For the text-containing cell, return its midpoint in (X, Y) coordinate format. 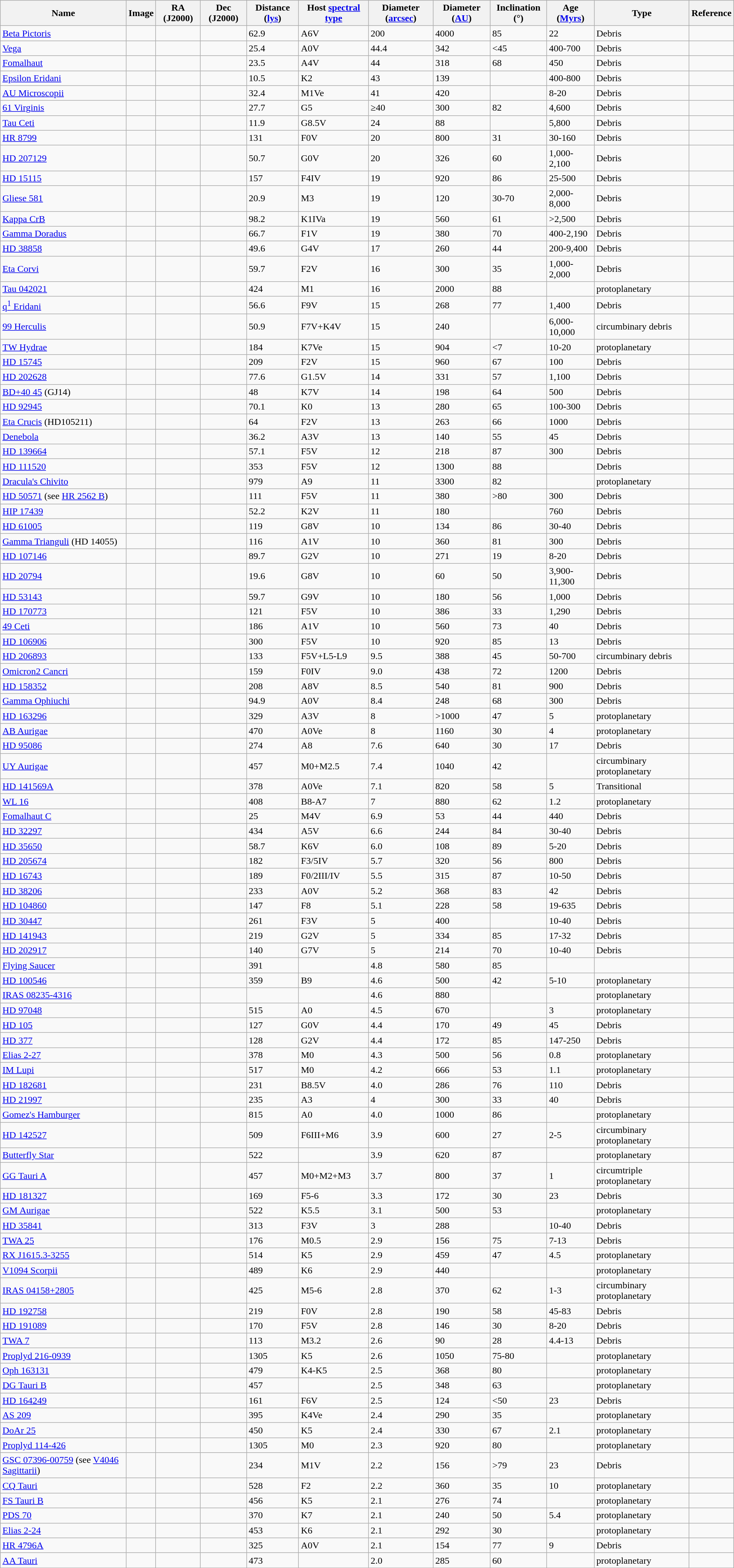
108 (462, 846)
9.5 (401, 656)
666 (462, 1070)
CQ Tauri (64, 1486)
WL 16 (64, 801)
43 (401, 78)
HD 141943 (64, 936)
Transitional (641, 786)
3300 (462, 481)
HD 170773 (64, 611)
348 (462, 1386)
HD 38858 (64, 249)
HD 202628 (64, 377)
HD 141569A (64, 786)
424 (273, 289)
Elias 2-24 (64, 1530)
GM Aurigae (64, 1211)
75 (518, 1240)
>2,500 (571, 219)
76 (518, 1085)
55 (518, 437)
HD 15745 (64, 362)
388 (462, 656)
200-9,400 (571, 249)
1050 (462, 1355)
127 (273, 1025)
F5V+L5-L9 (334, 656)
4.4-13 (571, 1340)
19-635 (571, 906)
F3/5IV (334, 861)
425 (273, 1291)
50-700 (571, 656)
186 (273, 626)
GG Tauri A (64, 1175)
HD 92945 (64, 407)
540 (462, 686)
58.7 (273, 846)
M3.2 (334, 1340)
286 (462, 1085)
57.1 (273, 452)
50.9 (273, 326)
6.6 (401, 831)
320 (462, 861)
515 (273, 1010)
K1IVa (334, 219)
147 (273, 906)
1,100 (571, 377)
IM Lupi (64, 1070)
6,000-10,000 (571, 326)
31 (518, 138)
900 (571, 686)
K2V (334, 511)
353 (273, 466)
157 (273, 178)
Diameter (arcsec) (401, 13)
7-13 (571, 1240)
90 (462, 1340)
F9V (334, 305)
G4V (334, 249)
HD 205674 (64, 861)
HD 106906 (64, 641)
Tau 042021 (64, 289)
820 (462, 786)
HD 191089 (64, 1326)
Flying Saucer (64, 965)
Fomalhaut (64, 63)
PDS 70 (64, 1515)
F7V+K4V (334, 326)
318 (462, 63)
420 (462, 93)
B9 (334, 980)
F6V (334, 1400)
11.9 (273, 123)
>80 (518, 496)
75-80 (518, 1355)
q1 Eridani (64, 305)
110 (571, 1085)
HD 16743 (64, 876)
1040 (462, 766)
400-800 (571, 78)
HD 20794 (64, 576)
1-3 (571, 1291)
98.2 (273, 219)
K7 (334, 1515)
HD 53143 (64, 596)
Dec (J2000) (223, 13)
100 (571, 362)
Omicron2 Cancri (64, 671)
48 (273, 392)
330 (462, 1430)
>1000 (462, 716)
218 (462, 452)
K0 (334, 407)
A6V (334, 33)
209 (273, 362)
41 (401, 93)
4000 (462, 33)
M5-6 (334, 1291)
960 (462, 362)
HIP 17439 (64, 511)
131 (273, 138)
TW Hydrae (64, 347)
315 (462, 876)
HD 35650 (64, 846)
A3 (334, 1100)
128 (273, 1040)
133 (273, 656)
Gomez's Hamburger (64, 1115)
169 (273, 1196)
815 (273, 1115)
Distance (lys) (273, 13)
473 (273, 1560)
M4V (334, 816)
89 (518, 846)
B8-A7 (334, 801)
HD 30447 (64, 921)
72 (518, 671)
UY Aurigae (64, 766)
359 (273, 980)
A8 (334, 746)
161 (273, 1400)
391 (273, 965)
124 (462, 1400)
Age (Myrs) (571, 13)
F2 (334, 1486)
25-500 (571, 178)
22 (571, 33)
HD 15115 (64, 178)
5.5 (401, 876)
44.4 (401, 48)
116 (273, 541)
400 (462, 921)
HD 107146 (64, 556)
HR 4796A (64, 1545)
198 (462, 392)
2,000-8,000 (571, 199)
30-160 (571, 138)
37 (518, 1175)
261 (273, 921)
285 (462, 1560)
10-20 (571, 347)
77.6 (273, 377)
10-50 (571, 876)
Name (64, 13)
>79 (518, 1466)
56.6 (273, 305)
Gamma Doradus (64, 234)
134 (462, 526)
459 (462, 1255)
386 (462, 611)
1,000-2,100 (571, 158)
276 (462, 1501)
20.9 (273, 199)
7.6 (401, 746)
73 (518, 626)
329 (273, 716)
GSC 07396-00759 (see V4046 Sagittarii) (64, 1466)
74 (518, 1501)
61 Virginis (64, 108)
334 (462, 936)
280 (462, 407)
600 (462, 1135)
HD 104860 (64, 906)
271 (462, 556)
453 (273, 1530)
23.5 (273, 63)
19.6 (273, 576)
2000 (462, 289)
RX J1615.3-3255 (64, 1255)
32.4 (273, 93)
9 (571, 1545)
89.7 (273, 556)
HD 164249 (64, 1400)
Vega (64, 48)
F6III+M6 (334, 1135)
4.3 (401, 1055)
<45 (518, 48)
154 (462, 1545)
36.2 (273, 437)
113 (273, 1340)
A5V (334, 831)
408 (273, 801)
456 (273, 1501)
Proplyd 216-0939 (64, 1355)
HD 95086 (64, 746)
HD 181327 (64, 1196)
HD 61005 (64, 526)
509 (273, 1135)
49 (518, 1025)
3.1 (401, 1211)
RA (J2000) (178, 13)
IRAS 08235-4316 (64, 995)
AS 209 (64, 1415)
2.3 (401, 1445)
K5.5 (334, 1211)
3.3 (401, 1196)
248 (462, 701)
1.1 (571, 1070)
M0.5 (334, 1240)
K7V (334, 392)
2-5 (571, 1135)
83 (518, 891)
235 (273, 1100)
146 (462, 1326)
94.9 (273, 701)
979 (273, 481)
400-2,190 (571, 234)
F4IV (334, 178)
190 (462, 1311)
Elias 2-27 (64, 1055)
G7V (334, 951)
<50 (518, 1400)
Fomalhaut C (64, 816)
F0IV (334, 671)
580 (462, 965)
HD 139664 (64, 452)
K7Ve (334, 347)
Proplyd 114-426 (64, 1445)
8.5 (401, 686)
5.7 (401, 861)
214 (462, 951)
66.7 (273, 234)
A4V (334, 63)
HD 97048 (64, 1010)
A9 (334, 481)
120 (462, 199)
HD 50571 (see HR 2562 B) (64, 496)
HD 105 (64, 1025)
Host spectral type (334, 13)
5.2 (401, 891)
K4-K5 (334, 1370)
Butterfly Star (64, 1155)
HD 207129 (64, 158)
479 (273, 1370)
5-20 (571, 846)
Image (141, 13)
1,290 (571, 611)
G5 (334, 108)
TWA 25 (64, 1240)
244 (462, 831)
Beta Pictoris (64, 33)
50.7 (273, 158)
AU Microscopii (64, 93)
147-250 (571, 1040)
331 (462, 377)
G1.5V (334, 377)
K2 (334, 78)
DG Tauri B (64, 1386)
517 (273, 1070)
288 (462, 1226)
F1V (334, 234)
514 (273, 1255)
M1V (334, 1466)
7.1 (401, 786)
234 (273, 1466)
Diameter (AU) (462, 13)
Eta Crucis (HD105211) (64, 422)
292 (462, 1530)
HD 158352 (64, 686)
7.4 (401, 766)
438 (462, 671)
Tau Ceti (64, 123)
HD 142527 (64, 1135)
B8.5V (334, 1085)
5,800 (571, 123)
1160 (462, 731)
BD+40 45 (GJ14) (64, 392)
176 (273, 1240)
63 (518, 1386)
Dracula's Chivito (64, 481)
274 (273, 746)
119 (273, 526)
1,000-2,000 (571, 269)
IRAS 04158+2805 (64, 1291)
HD 192758 (64, 1311)
F5-6 (334, 1196)
84 (518, 831)
395 (273, 1415)
231 (273, 1085)
Gamma Trianguli (HD 14055) (64, 541)
57 (518, 377)
HD 111520 (64, 466)
10.5 (273, 78)
66 (518, 422)
65 (518, 407)
5-10 (571, 980)
28 (518, 1340)
V1094 Scorpii (64, 1270)
Type (641, 13)
Epsilon Eridani (64, 78)
6.0 (401, 846)
3.7 (401, 1175)
8.4 (401, 701)
208 (273, 686)
AB Aurigae (64, 731)
49 Ceti (64, 626)
HD 182681 (64, 1085)
189 (273, 876)
70.1 (273, 407)
1300 (462, 466)
25.4 (273, 48)
325 (273, 1545)
F8 (334, 906)
4.2 (401, 1070)
268 (462, 305)
M3 (334, 199)
F0/2III/IV (334, 876)
M1 (334, 289)
61 (518, 219)
434 (273, 831)
HD 32297 (64, 831)
HD 38206 (64, 891)
HD 100546 (64, 980)
30-70 (518, 199)
HD 163296 (64, 716)
184 (273, 347)
M1Ve (334, 93)
27 (518, 1135)
5.1 (401, 906)
233 (273, 891)
4.8 (401, 965)
Gamma Ophiuchi (64, 701)
100-300 (571, 407)
G8.5V (334, 123)
9.0 (401, 671)
121 (273, 611)
K4Ve (334, 1415)
400-700 (571, 48)
HD 202917 (64, 951)
HD 35841 (64, 1226)
1 (571, 1175)
A8V (334, 686)
489 (273, 1270)
circumtriple protoplanetary (641, 1175)
7 (401, 801)
342 (462, 48)
DoAr 25 (64, 1430)
159 (273, 671)
49.6 (273, 249)
Reference (711, 13)
260 (462, 249)
1.2 (571, 801)
HD 206893 (64, 656)
620 (462, 1155)
182 (273, 861)
1200 (571, 671)
326 (462, 158)
Gliese 581 (64, 199)
470 (273, 731)
2.0 (401, 1560)
290 (462, 1415)
Oph 163131 (64, 1370)
111 (273, 496)
5.4 (571, 1515)
M0+M2.5 (334, 766)
45-83 (571, 1311)
<7 (518, 347)
6.9 (401, 816)
670 (462, 1010)
99 Herculis (64, 326)
27.7 (273, 108)
760 (571, 511)
1,000 (571, 596)
52.2 (273, 511)
HD 377 (64, 1040)
Kappa CrB (64, 219)
228 (462, 906)
4,600 (571, 108)
Denebola (64, 437)
3,900-11,300 (571, 576)
200 (401, 33)
K6V (334, 846)
24 (401, 123)
640 (462, 746)
Inclination (°) (518, 13)
528 (273, 1486)
904 (462, 347)
Eta Corvi (64, 269)
HR 8799 (64, 138)
313 (273, 1226)
TWA 7 (64, 1340)
25 (273, 816)
M0+M2+M3 (334, 1175)
62.9 (273, 33)
HD 21997 (64, 1100)
0.8 (571, 1055)
FS Tauri B (64, 1501)
AA Tauri (64, 1560)
≥40 (401, 108)
G9V (334, 596)
17-32 (571, 936)
139 (462, 78)
263 (462, 422)
1,400 (571, 305)
